Determine the [X, Y] coordinate at the center of the cell enclosing the given text.  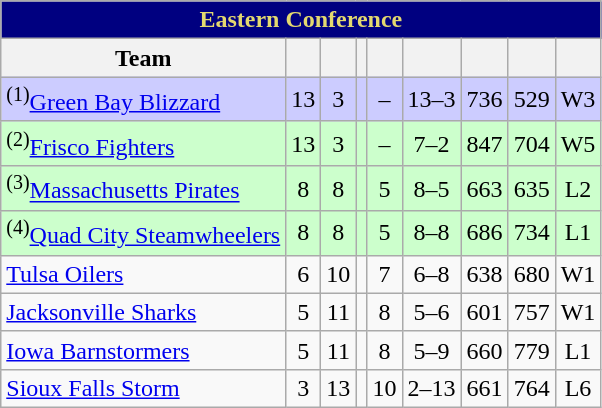
6–8 [432, 274]
757 [532, 312]
638 [484, 274]
736 [484, 100]
Sioux Falls Storm [144, 388]
W3 [578, 100]
5–6 [432, 312]
529 [532, 100]
660 [484, 350]
8–8 [432, 234]
6 [304, 274]
704 [532, 144]
779 [532, 350]
8–5 [432, 188]
635 [532, 188]
(3)Massachusetts Pirates [144, 188]
680 [532, 274]
7–2 [432, 144]
5–9 [432, 350]
661 [484, 388]
764 [532, 388]
601 [484, 312]
663 [484, 188]
686 [484, 234]
L2 [578, 188]
L6 [578, 388]
Eastern Conference [301, 20]
Team [144, 58]
(1)Green Bay Blizzard [144, 100]
734 [532, 234]
(4)Quad City Steamwheelers [144, 234]
Iowa Barnstormers [144, 350]
(2)Frisco Fighters [144, 144]
2–13 [432, 388]
7 [384, 274]
13–3 [432, 100]
Tulsa Oilers [144, 274]
Jacksonville Sharks [144, 312]
W5 [578, 144]
847 [484, 144]
